Search for the cell housing the specified text and yield its [x, y] center coordinate. 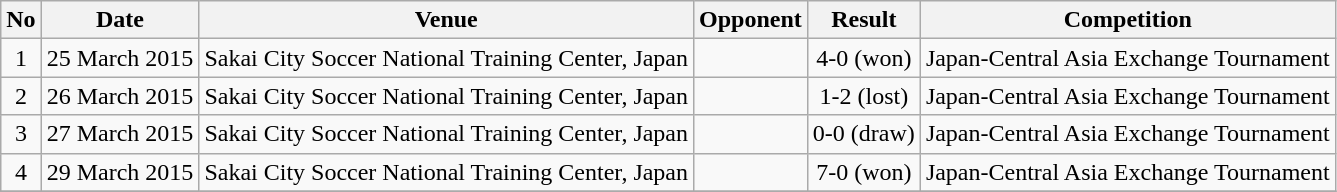
26 March 2015 [120, 96]
29 March 2015 [120, 172]
1-2 (lost) [864, 96]
Competition [1128, 20]
Date [120, 20]
4-0 (won) [864, 58]
Venue [446, 20]
Opponent [751, 20]
27 March 2015 [120, 134]
No [21, 20]
7-0 (won) [864, 172]
1 [21, 58]
Result [864, 20]
2 [21, 96]
0-0 (draw) [864, 134]
3 [21, 134]
4 [21, 172]
25 March 2015 [120, 58]
